Search for the cell housing the specified text and yield its (X, Y) center coordinate. 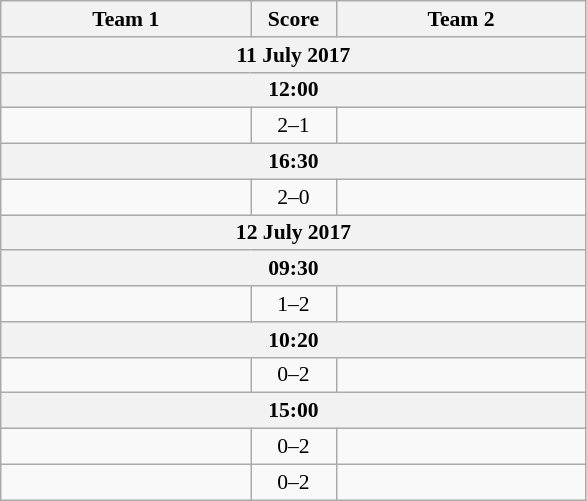
12:00 (294, 90)
16:30 (294, 162)
Score (294, 19)
15:00 (294, 411)
10:20 (294, 340)
11 July 2017 (294, 55)
Team 2 (461, 19)
12 July 2017 (294, 233)
Team 1 (126, 19)
1–2 (294, 304)
09:30 (294, 269)
2–0 (294, 197)
2–1 (294, 126)
